Detect which cell encompasses the target text, then output its [x, y] center coordinate. 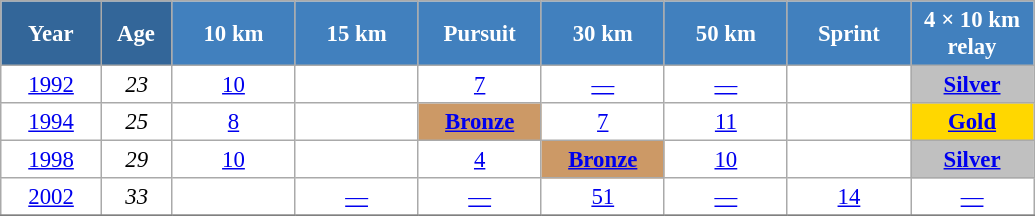
15 km [356, 34]
2002 [52, 197]
30 km [602, 34]
10 km [234, 34]
23 [136, 85]
50 km [726, 34]
Gold [972, 122]
Year [52, 34]
8 [234, 122]
4 [480, 160]
29 [136, 160]
51 [602, 197]
4 × 10 km relay [972, 34]
Age [136, 34]
Sprint [848, 34]
Pursuit [480, 34]
25 [136, 122]
11 [726, 122]
1992 [52, 85]
14 [848, 197]
33 [136, 197]
1998 [52, 160]
1994 [52, 122]
